Pinpoint the cell where the given text exists, returning its [X, Y] midpoint coordinate. 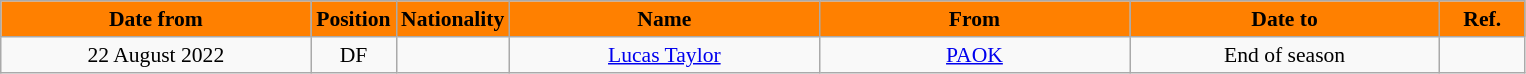
Date from [156, 19]
DF [354, 55]
Position [354, 19]
Nationality [452, 19]
Ref. [1482, 19]
Name [664, 19]
End of season [1285, 55]
Date to [1285, 19]
From [974, 19]
22 August 2022 [156, 55]
PAOK [974, 55]
Lucas Taylor [664, 55]
